Pinpoint the cell where the given text exists, returning its (x, y) midpoint coordinate. 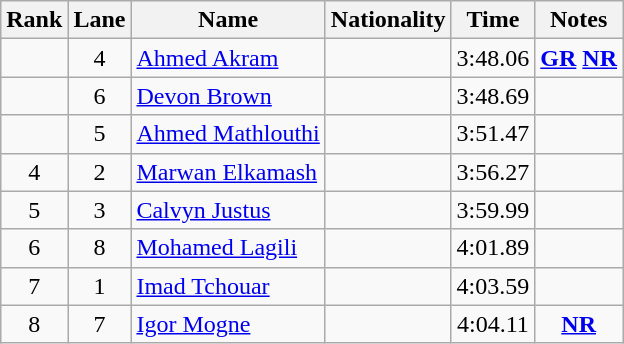
2 (100, 172)
Rank (34, 20)
3:56.27 (493, 172)
Lane (100, 20)
3:48.06 (493, 58)
Calvyn Justus (228, 210)
Ahmed Mathlouthi (228, 134)
GR NR (579, 58)
Name (228, 20)
Igor Mogne (228, 324)
Imad Tchouar (228, 286)
4:04.11 (493, 324)
Nationality (388, 20)
3 (100, 210)
3:48.69 (493, 96)
Ahmed Akram (228, 58)
4:03.59 (493, 286)
3:59.99 (493, 210)
1 (100, 286)
Mohamed Lagili (228, 248)
NR (579, 324)
4:01.89 (493, 248)
Devon Brown (228, 96)
Time (493, 20)
Marwan Elkamash (228, 172)
Notes (579, 20)
3:51.47 (493, 134)
